Output the [x, y] coordinate of the center of the cell containing the given text.  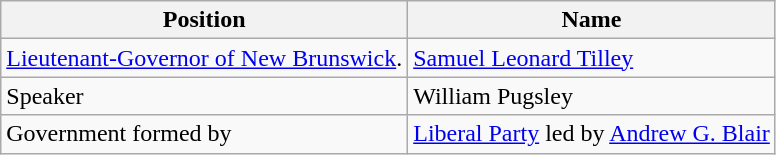
Position [204, 20]
Name [592, 20]
Lieutenant-Governor of New Brunswick. [204, 58]
Liberal Party led by Andrew G. Blair [592, 134]
Speaker [204, 96]
Samuel Leonard Tilley [592, 58]
William Pugsley [592, 96]
Government formed by [204, 134]
